Return [x, y] of the center of cell containing provided text 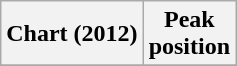
Peakposition [189, 34]
Chart (2012) [72, 34]
